Search for the cell housing the specified text and yield its (X, Y) center coordinate. 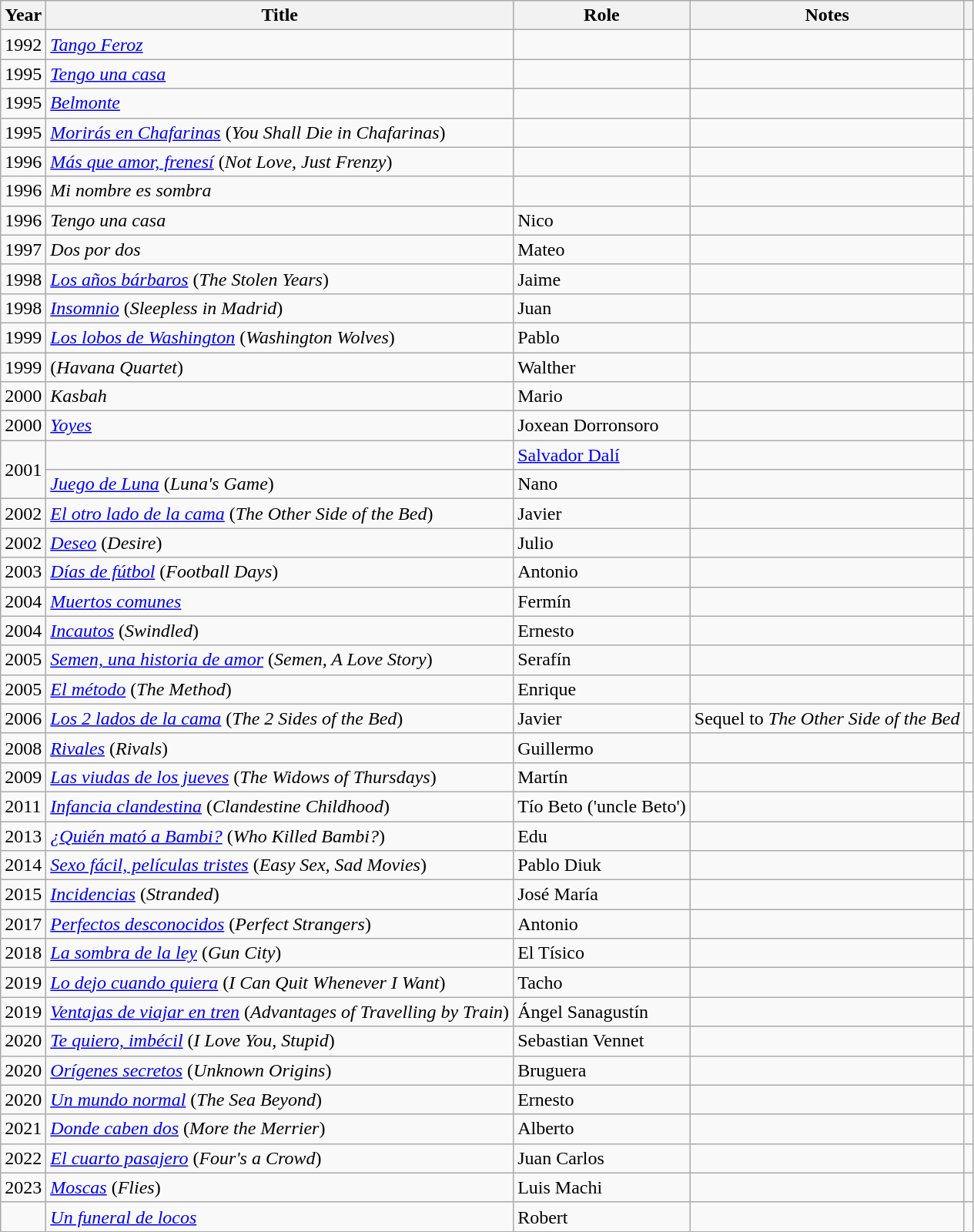
2018 (23, 953)
2006 (23, 718)
Un funeral de locos (280, 1217)
2013 (23, 835)
Semen, una historia de amor (Semen, A Love Story) (280, 660)
El cuarto pasajero (Four's a Crowd) (280, 1158)
Sexo fácil, películas tristes (Easy Sex, Sad Movies) (280, 865)
Role (602, 15)
Más que amor, frenesí (Not Love, Just Frenzy) (280, 162)
Belmonte (280, 103)
2022 (23, 1158)
La sombra de la ley (Gun City) (280, 953)
Dos por dos (280, 249)
Rivales (Rivals) (280, 748)
Días de fútbol (Football Days) (280, 572)
2014 (23, 865)
2023 (23, 1187)
Pablo Diuk (602, 865)
2015 (23, 895)
2009 (23, 777)
Mateo (602, 249)
El otro lado de la cama (The Other Side of the Bed) (280, 514)
Edu (602, 835)
2021 (23, 1129)
Los 2 lados de la cama (The 2 Sides of the Bed) (280, 718)
Lo dejo cuando quiera (I Can Quit Whenever I Want) (280, 983)
2017 (23, 924)
Mario (602, 397)
El método (The Method) (280, 689)
Robert (602, 1217)
Perfectos desconocidos (Perfect Strangers) (280, 924)
José María (602, 895)
Insomnio (Sleepless in Madrid) (280, 308)
1997 (23, 249)
Muertos comunes (280, 601)
Jaime (602, 279)
1992 (23, 45)
Incidencias (Stranded) (280, 895)
Guillermo (602, 748)
Donde caben dos (More the Merrier) (280, 1129)
Pablo (602, 337)
Deseo (Desire) (280, 543)
Orígenes secretos (Unknown Origins) (280, 1070)
Las viudas de los jueves (The Widows of Thursdays) (280, 777)
Sequel to The Other Side of the Bed (827, 718)
Mi nombre es sombra (280, 191)
Los años bárbaros (The Stolen Years) (280, 279)
Un mundo normal (The Sea Beyond) (280, 1100)
(Havana Quartet) (280, 367)
Infancia clandestina (Clandestine Childhood) (280, 806)
Tío Beto ('uncle Beto') (602, 806)
Morirás en Chafarinas (You Shall Die in Chafarinas) (280, 132)
Luis Machi (602, 1187)
Bruguera (602, 1070)
Enrique (602, 689)
Martín (602, 777)
Serafín (602, 660)
Juan (602, 308)
Julio (602, 543)
Alberto (602, 1129)
Ángel Sanagustín (602, 1012)
Incautos (Swindled) (280, 631)
El Tísico (602, 953)
Kasbah (280, 397)
2001 (23, 470)
Fermín (602, 601)
Sebastian Vennet (602, 1041)
Yoyes (280, 426)
Moscas (Flies) (280, 1187)
2008 (23, 748)
Nico (602, 220)
Year (23, 15)
¿Quién mató a Bambi? (Who Killed Bambi?) (280, 835)
Title (280, 15)
Tacho (602, 983)
Tango Feroz (280, 45)
Juan Carlos (602, 1158)
Walther (602, 367)
Salvador Dalí (602, 455)
Ventajas de viajar en tren (Advantages of Travelling by Train) (280, 1012)
Te quiero, imbécil (I Love You, Stupid) (280, 1041)
2011 (23, 806)
Los lobos de Washington (Washington Wolves) (280, 337)
2003 (23, 572)
Joxean Dorronsoro (602, 426)
Nano (602, 484)
Notes (827, 15)
Juego de Luna (Luna's Game) (280, 484)
